Identify which cell holds the provided text, then report its [X, Y] central coordinate. 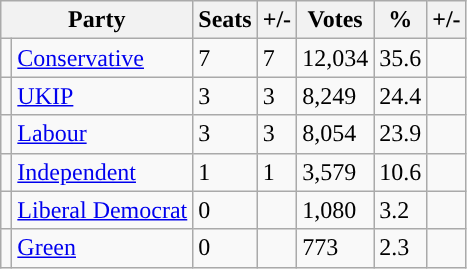
773 [336, 248]
Conservative [102, 58]
Green [102, 248]
% [400, 20]
1,080 [336, 210]
Votes [336, 20]
3.2 [400, 210]
3,579 [336, 172]
Party [97, 20]
24.4 [400, 96]
23.9 [400, 134]
Liberal Democrat [102, 210]
Labour [102, 134]
8,249 [336, 96]
8,054 [336, 134]
10.6 [400, 172]
35.6 [400, 58]
Seats [225, 20]
UKIP [102, 96]
12,034 [336, 58]
2.3 [400, 248]
Independent [102, 172]
